Output the [X, Y] coordinate of the center of the cell containing the given text.  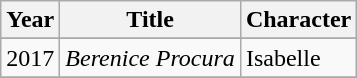
Year [30, 20]
2017 [30, 58]
Isabelle [298, 58]
Berenice Procura [150, 58]
Character [298, 20]
Title [150, 20]
